Detect which cell encompasses the target text, then output its [x, y] center coordinate. 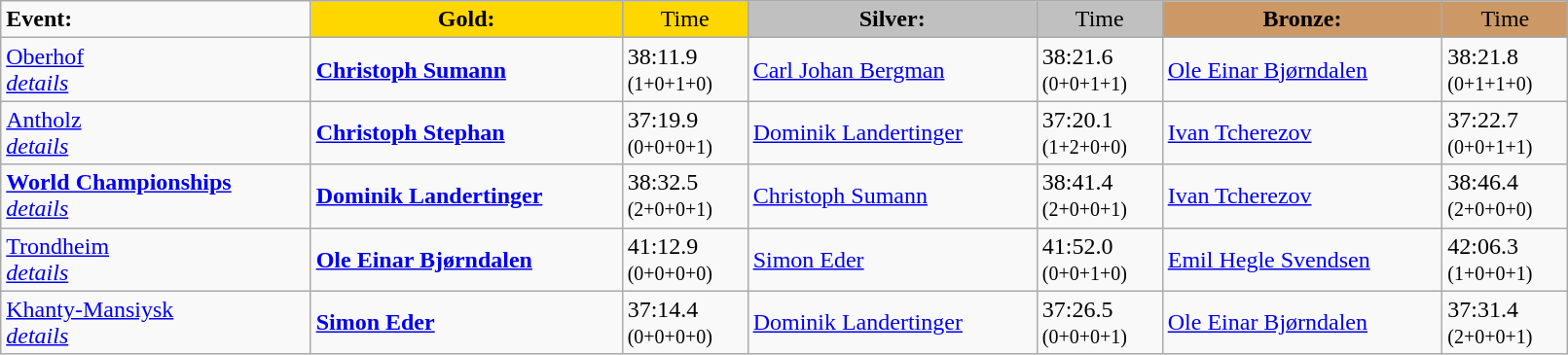
Event: [156, 19]
42:06.3(1+0+0+1) [1505, 259]
41:52.0(0+0+1+0) [1100, 259]
37:26.5 (0+0+0+1) [1100, 323]
Trondheimdetails [156, 259]
37:14.4(0+0+0+0) [685, 323]
World Championshipsdetails [156, 196]
Silver: [892, 19]
Emil Hegle Svendsen [1302, 259]
37:22.7(0+0+1+1) [1505, 132]
41:12.9(0+0+0+0) [685, 259]
38:21.8(0+1+1+0) [1505, 70]
Christoph Stephan [466, 132]
38:41.4(2+0+0+1) [1100, 196]
37:31.4(2+0+0+1) [1505, 323]
37:20.1(1+2+0+0) [1100, 132]
Antholzdetails [156, 132]
38:32.5(2+0+0+1) [685, 196]
37:19.9(0+0+0+1) [685, 132]
38:11.9(1+0+1+0) [685, 70]
Bronze: [1302, 19]
Khanty-Mansiyskdetails [156, 323]
38:46.4(2+0+0+0) [1505, 196]
Oberhofdetails [156, 70]
Carl Johan Bergman [892, 70]
Gold: [466, 19]
38:21.6(0+0+1+1) [1100, 70]
